Capture the cell that displays the provided text and extract its [x, y] central coordinate. 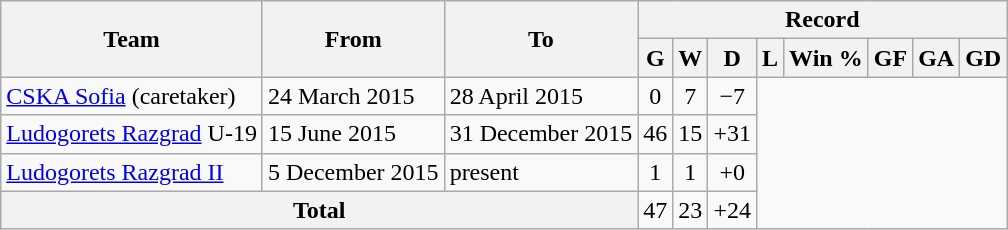
Ludogorets Razgrad II [132, 172]
28 April 2015 [541, 96]
From [353, 39]
+0 [732, 172]
+24 [732, 210]
0 [656, 96]
Win % [826, 58]
Total [320, 210]
46 [656, 134]
7 [690, 96]
Ludogorets Razgrad U-19 [132, 134]
+31 [732, 134]
5 December 2015 [353, 172]
present [541, 172]
24 March 2015 [353, 96]
W [690, 58]
GA [936, 58]
15 [690, 134]
31 December 2015 [541, 134]
15 June 2015 [353, 134]
Record [822, 20]
CSKA Sofia (caretaker) [132, 96]
GD [984, 58]
Team [132, 39]
G [656, 58]
23 [690, 210]
GF [890, 58]
D [732, 58]
To [541, 39]
−7 [732, 96]
47 [656, 210]
L [770, 58]
